Determine the [X, Y] coordinate at the center of the cell enclosing the given text.  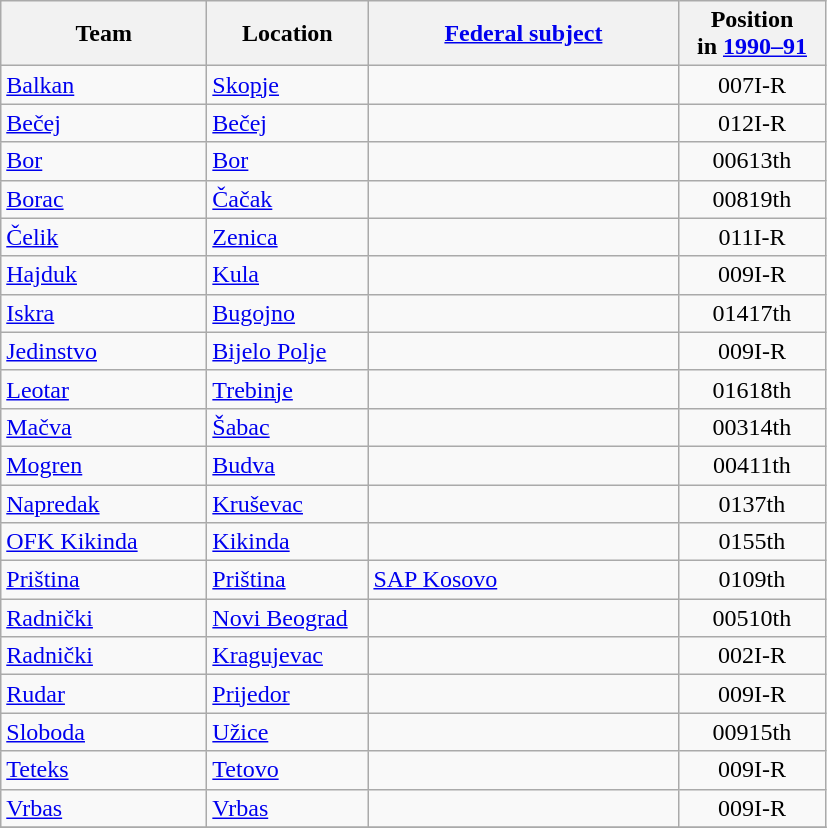
Bugojno [288, 313]
01618th [752, 389]
Iskra [104, 313]
00613th [752, 161]
Užice [288, 732]
00510th [752, 618]
Tetovo [288, 770]
Jedinstvo [104, 351]
007I-R [752, 85]
Location [288, 34]
002I-R [752, 656]
Borac [104, 199]
Zenica [288, 237]
Čačak [288, 199]
011I-R [752, 237]
0109th [752, 580]
01417th [752, 313]
OFK Kikinda [104, 542]
Teteks [104, 770]
Leotar [104, 389]
00915th [752, 732]
Skopje [288, 85]
Sloboda [104, 732]
00314th [752, 427]
Čelik [104, 237]
012I-R [752, 123]
Kruševac [288, 503]
Rudar [104, 694]
Prijedor [288, 694]
00411th [752, 465]
Novi Beograd [288, 618]
Trebinje [288, 389]
Kikinda [288, 542]
Mačva [104, 427]
Bijelo Polje [288, 351]
Kula [288, 275]
Budva [288, 465]
Positionin 1990–91 [752, 34]
0137th [752, 503]
Balkan [104, 85]
Hajduk [104, 275]
SAP Kosovo [524, 580]
Federal subject [524, 34]
Mogren [104, 465]
Kragujevac [288, 656]
Napredak [104, 503]
00819th [752, 199]
Team [104, 34]
0155th [752, 542]
Šabac [288, 427]
